Output the (X, Y) coordinate of the center of the cell containing the given text.  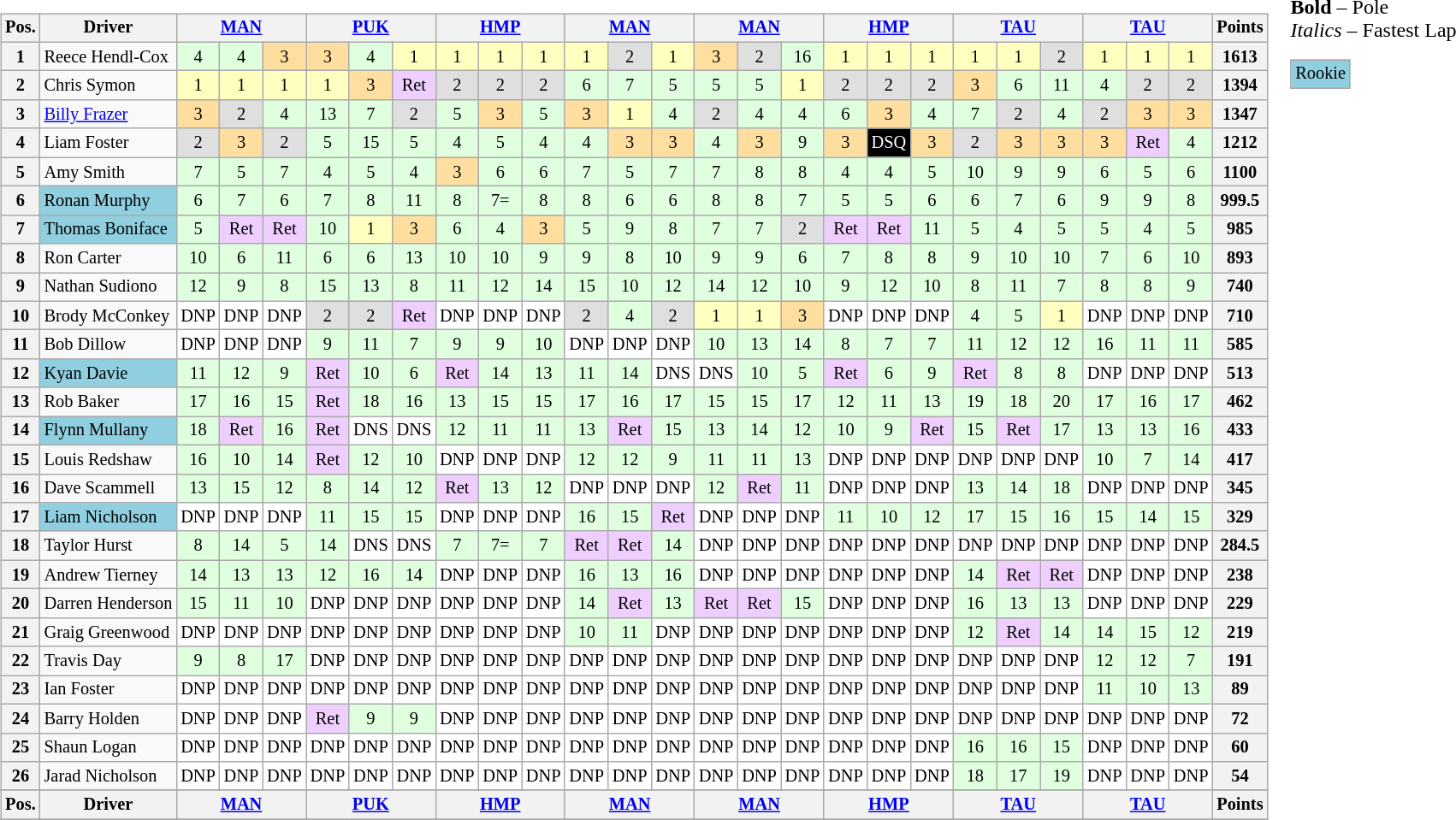
985 (1240, 229)
54 (1240, 776)
Liam Nicholson (109, 517)
513 (1240, 374)
710 (1240, 316)
23 (21, 690)
72 (1240, 718)
Graig Greenwood (109, 632)
60 (1240, 747)
191 (1240, 661)
Travis Day (109, 661)
Ronan Murphy (109, 201)
585 (1240, 345)
329 (1240, 517)
Louis Redshaw (109, 459)
1613 (1240, 56)
Darren Henderson (109, 604)
1100 (1240, 172)
893 (1240, 258)
229 (1240, 604)
25 (21, 747)
Thomas Boniface (109, 229)
Taylor Hurst (109, 546)
462 (1240, 402)
Shaun Logan (109, 747)
1212 (1240, 143)
24 (21, 718)
999.5 (1240, 201)
Nathan Sudiono (109, 287)
433 (1240, 431)
Barry Holden (109, 718)
Liam Foster (109, 143)
26 (21, 776)
Dave Scammell (109, 488)
21 (21, 632)
1347 (1240, 115)
Rookie (1321, 74)
1394 (1240, 86)
417 (1240, 459)
89 (1240, 690)
Ian Foster (109, 690)
Andrew Tierney (109, 575)
DSQ (889, 143)
Rob Baker (109, 402)
345 (1240, 488)
Flynn Mullany (109, 431)
Brody McConkey (109, 316)
219 (1240, 632)
740 (1240, 287)
22 (21, 661)
284.5 (1240, 546)
Reece Hendl-Cox (109, 56)
Bob Dillow (109, 345)
Amy Smith (109, 172)
Kyan Davie (109, 374)
Chris Symon (109, 86)
Ron Carter (109, 258)
238 (1240, 575)
Billy Frazer (109, 115)
Jarad Nicholson (109, 776)
